Provide the [x, y] coordinate of the cell's center where the given text is located.  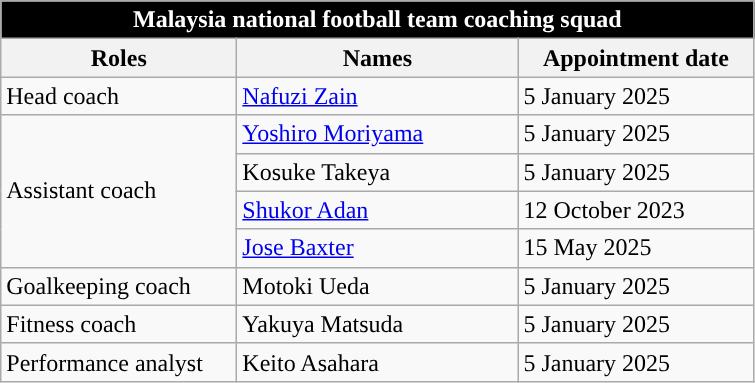
Fitness coach [119, 324]
Yakuya Matsuda [378, 324]
Goalkeeping coach [119, 286]
15 May 2025 [636, 248]
Jose Baxter [378, 248]
Shukor Adan [378, 210]
Names [378, 58]
Head coach [119, 96]
Yoshiro Moriyama [378, 134]
Motoki Ueda [378, 286]
Appointment date [636, 58]
Roles [119, 58]
Assistant coach [119, 191]
Kosuke Takeya [378, 172]
Malaysia national football team coaching squad [378, 20]
12 October 2023 [636, 210]
Performance analyst [119, 362]
Nafuzi Zain [378, 96]
Keito Asahara [378, 362]
